Return (x, y) of the center of cell containing provided text 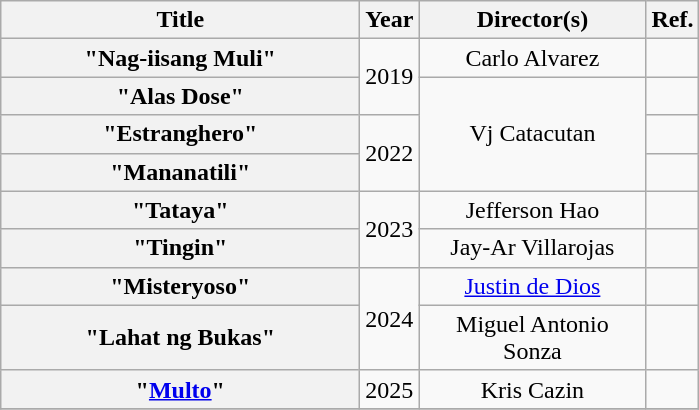
2025 (390, 389)
Year (390, 20)
"Nag-iisang Muli" (180, 58)
Justin de Dios (532, 286)
"Lahat ng Bukas" (180, 338)
"Tataya" (180, 210)
Title (180, 20)
Ref. (672, 20)
Jay-Ar Villarojas (532, 248)
Director(s) (532, 20)
2023 (390, 229)
2024 (390, 318)
"Multo" (180, 389)
Carlo Alvarez (532, 58)
"Tingin" (180, 248)
2022 (390, 153)
"Alas Dose" (180, 96)
Jefferson Hao (532, 210)
"Estranghero" (180, 134)
Vj Catacutan (532, 134)
2019 (390, 77)
"Mananatili" (180, 172)
Miguel Antonio Sonza (532, 338)
"Misteryoso" (180, 286)
Kris Cazin (532, 389)
